Identify which cell holds the provided text, then report its [x, y] central coordinate. 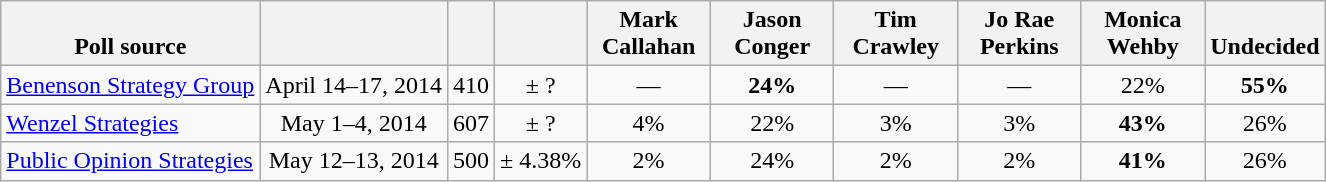
May 1–4, 2014 [354, 123]
410 [472, 85]
Wenzel Strategies [130, 123]
JasonConger [772, 34]
MarkCallahan [649, 34]
43% [1143, 123]
Public Opinion Strategies [130, 161]
Benenson Strategy Group [130, 85]
MonicaWehby [1143, 34]
500 [472, 161]
55% [1265, 85]
May 12–13, 2014 [354, 161]
4% [649, 123]
Jo RaePerkins [1019, 34]
607 [472, 123]
41% [1143, 161]
Poll source [130, 34]
TimCrawley [896, 34]
± 4.38% [541, 161]
April 14–17, 2014 [354, 85]
Undecided [1265, 34]
